Detect which cell encompasses the target text, then output its [x, y] center coordinate. 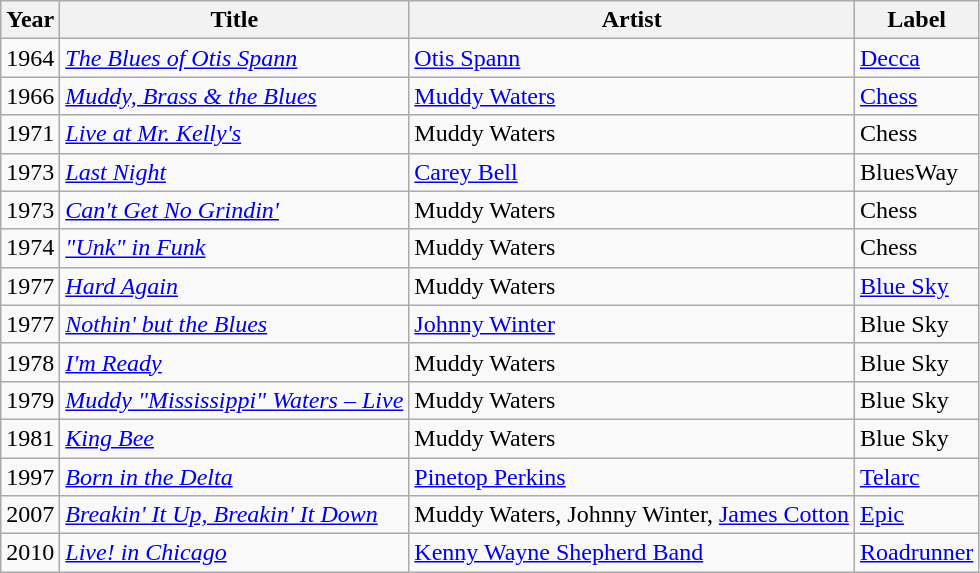
Nothin' but the Blues [234, 324]
2010 [30, 553]
King Bee [234, 438]
Year [30, 20]
Hard Again [234, 286]
Live! in Chicago [234, 553]
Label [916, 20]
Roadrunner [916, 553]
1974 [30, 248]
1981 [30, 438]
Decca [916, 58]
Artist [632, 20]
Can't Get No Grindin' [234, 210]
I'm Ready [234, 362]
Otis Spann [632, 58]
The Blues of Otis Spann [234, 58]
"Unk" in Funk [234, 248]
Kenny Wayne Shepherd Band [632, 553]
Breakin' It Up, Breakin' It Down [234, 515]
Muddy Waters, Johnny Winter, James Cotton [632, 515]
1966 [30, 96]
Last Night [234, 172]
Pinetop Perkins [632, 477]
Telarc [916, 477]
Muddy, Brass & the Blues [234, 96]
Carey Bell [632, 172]
Johnny Winter [632, 324]
2007 [30, 515]
Born in the Delta [234, 477]
1971 [30, 134]
BluesWay [916, 172]
Title [234, 20]
1997 [30, 477]
Epic [916, 515]
1979 [30, 400]
Muddy "Mississippi" Waters – Live [234, 400]
Live at Mr. Kelly's [234, 134]
1978 [30, 362]
1964 [30, 58]
